Search for the cell housing the specified text and yield its (X, Y) center coordinate. 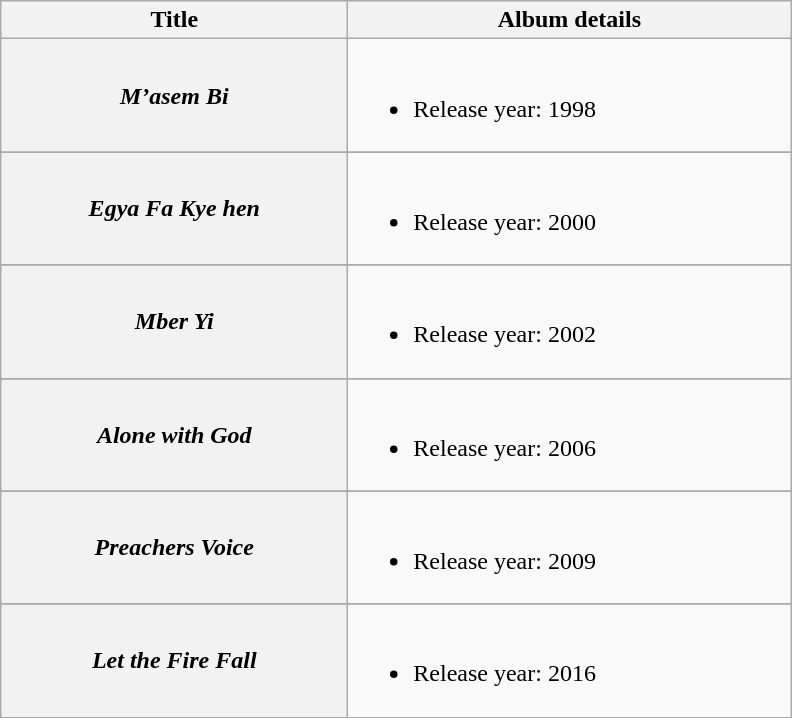
Release year: 2016 (570, 660)
Album details (570, 20)
Let the Fire Fall (174, 660)
Release year: 2009 (570, 548)
Egya Fa Kye hen (174, 208)
Preachers Voice (174, 548)
M’asem Bi (174, 96)
Title (174, 20)
Release year: 2000 (570, 208)
Mber Yi (174, 322)
Release year: 1998 (570, 96)
Release year: 2002 (570, 322)
Alone with God (174, 434)
Release year: 2006 (570, 434)
